For the text-containing cell, return its midpoint in (X, Y) coordinate format. 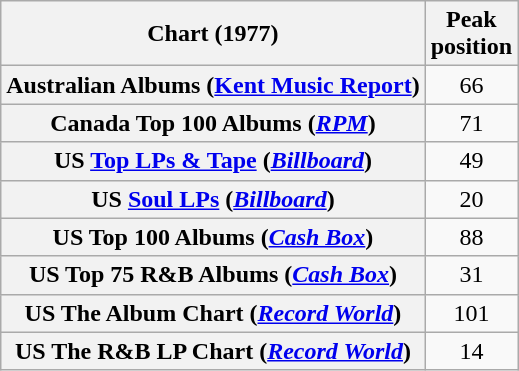
US The R&B LP Chart (Record World) (213, 351)
US Top LPs & Tape (Billboard) (213, 161)
14 (471, 351)
101 (471, 313)
Canada Top 100 Albums (RPM) (213, 123)
88 (471, 237)
US The Album Chart (Record World) (213, 313)
US Soul LPs (Billboard) (213, 199)
US Top 100 Albums (Cash Box) (213, 237)
20 (471, 199)
Chart (1977) (213, 34)
66 (471, 85)
31 (471, 275)
Australian Albums (Kent Music Report) (213, 85)
49 (471, 161)
Peakposition (471, 34)
71 (471, 123)
US Top 75 R&B Albums (Cash Box) (213, 275)
